Pinpoint the cell where the given text exists, returning its (x, y) midpoint coordinate. 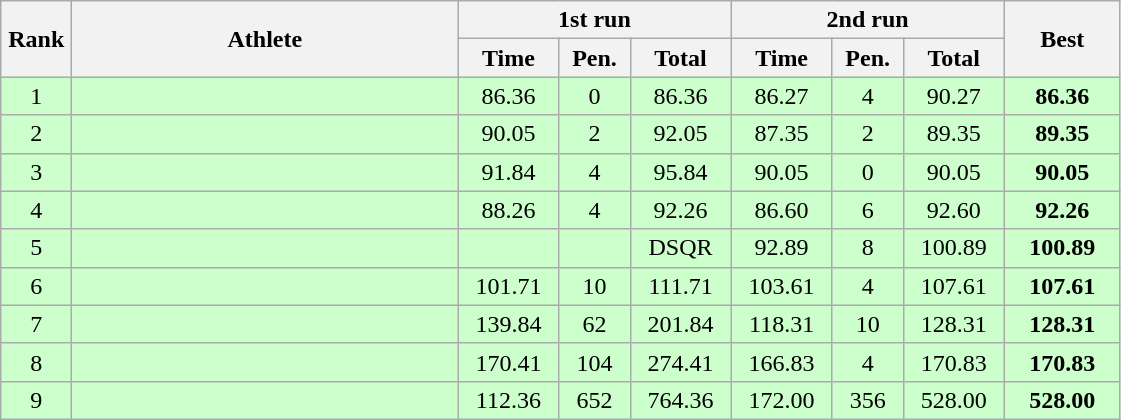
2nd run (868, 20)
201.84 (680, 324)
139.84 (508, 324)
1st run (594, 20)
274.41 (680, 362)
91.84 (508, 172)
9 (36, 400)
95.84 (680, 172)
87.35 (782, 134)
104 (594, 362)
62 (594, 324)
1 (36, 96)
Rank (36, 39)
111.71 (680, 286)
356 (868, 400)
92.89 (782, 248)
Best (1062, 39)
7 (36, 324)
Athlete (265, 39)
172.00 (782, 400)
3 (36, 172)
90.27 (954, 96)
92.05 (680, 134)
86.60 (782, 210)
166.83 (782, 362)
118.31 (782, 324)
5 (36, 248)
652 (594, 400)
86.27 (782, 96)
170.41 (508, 362)
764.36 (680, 400)
101.71 (508, 286)
DSQR (680, 248)
92.60 (954, 210)
88.26 (508, 210)
112.36 (508, 400)
103.61 (782, 286)
